Pinpoint the cell where the given text exists, returning its (x, y) midpoint coordinate. 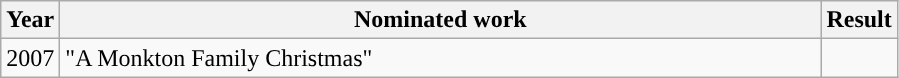
Result (859, 20)
"A Monkton Family Christmas" (440, 58)
2007 (30, 58)
Nominated work (440, 20)
Year (30, 20)
